Provide the (x, y) coordinate of the cell's center where the given text is located.  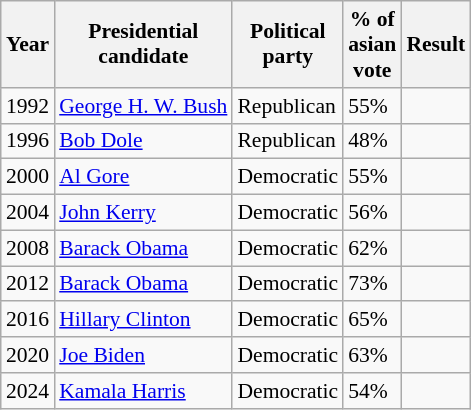
Joe Biden (143, 355)
Hillary Clinton (143, 319)
Kamala Harris (143, 390)
54% (372, 390)
Presidentialcandidate (143, 44)
Bob Dole (143, 141)
63% (372, 355)
Result (436, 44)
56% (372, 212)
73% (372, 284)
Year (28, 44)
65% (372, 319)
2016 (28, 319)
2020 (28, 355)
1992 (28, 105)
2012 (28, 284)
% ofasianvote (372, 44)
2024 (28, 390)
2000 (28, 177)
Al Gore (143, 177)
2004 (28, 212)
2008 (28, 248)
Political party (288, 44)
John Kerry (143, 212)
62% (372, 248)
1996 (28, 141)
48% (372, 141)
George H. W. Bush (143, 105)
